Extract the [x, y] coordinate from the center of the cell holding the provided text.  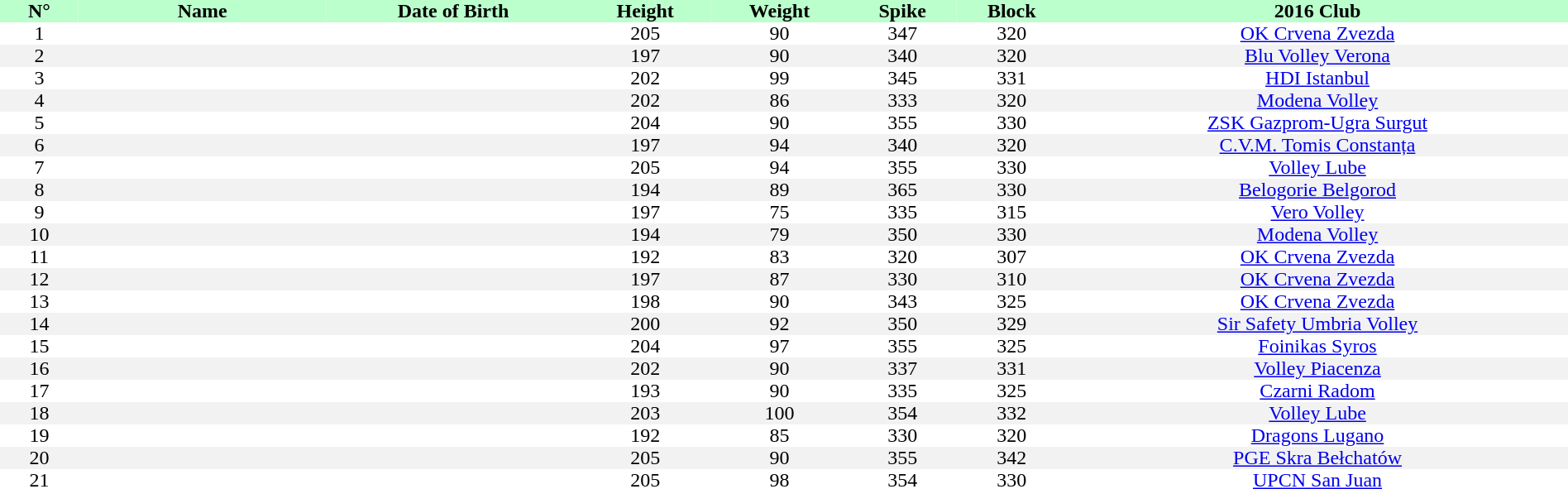
HDI Istanbul [1317, 78]
17 [40, 391]
Sir Safety Umbria Volley [1317, 324]
C.V.M. Tomis Constanța [1317, 146]
87 [779, 280]
Height [645, 12]
203 [645, 414]
Vero Volley [1317, 212]
12 [40, 280]
11 [40, 256]
79 [779, 235]
347 [903, 33]
Belogorie Belgorod [1317, 190]
99 [779, 78]
332 [1011, 414]
Foinikas Syros [1317, 346]
9 [40, 212]
92 [779, 324]
193 [645, 391]
329 [1011, 324]
2 [40, 56]
200 [645, 324]
19 [40, 435]
Block [1011, 12]
83 [779, 256]
Dragons Lugano [1317, 435]
18 [40, 414]
14 [40, 324]
89 [779, 190]
Spike [903, 12]
315 [1011, 212]
16 [40, 369]
337 [903, 369]
310 [1011, 280]
10 [40, 235]
75 [779, 212]
365 [903, 190]
8 [40, 190]
Volley Piacenza [1317, 369]
1 [40, 33]
345 [903, 78]
97 [779, 346]
86 [779, 101]
Date of Birth [453, 12]
Czarni Radom [1317, 391]
7 [40, 167]
333 [903, 101]
Blu Volley Verona [1317, 56]
5 [40, 122]
20 [40, 458]
6 [40, 146]
3 [40, 78]
PGE Skra Bełchatów [1317, 458]
15 [40, 346]
100 [779, 414]
2016 Club [1317, 12]
Weight [779, 12]
4 [40, 101]
198 [645, 301]
85 [779, 435]
307 [1011, 256]
354 [903, 414]
13 [40, 301]
343 [903, 301]
N° [40, 12]
ZSK Gazprom-Ugra Surgut [1317, 122]
Name [203, 12]
342 [1011, 458]
